Extract the [x, y] coordinate from the center of the cell holding the provided text.  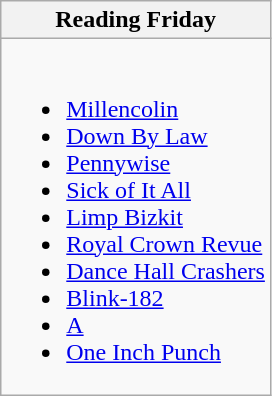
Reading Friday [136, 20]
MillencolinDown By LawPennywiseSick of It AllLimp BizkitRoyal Crown RevueDance Hall CrashersBlink-182AOne Inch Punch [136, 217]
